Search for the cell housing the specified text and yield its (X, Y) center coordinate. 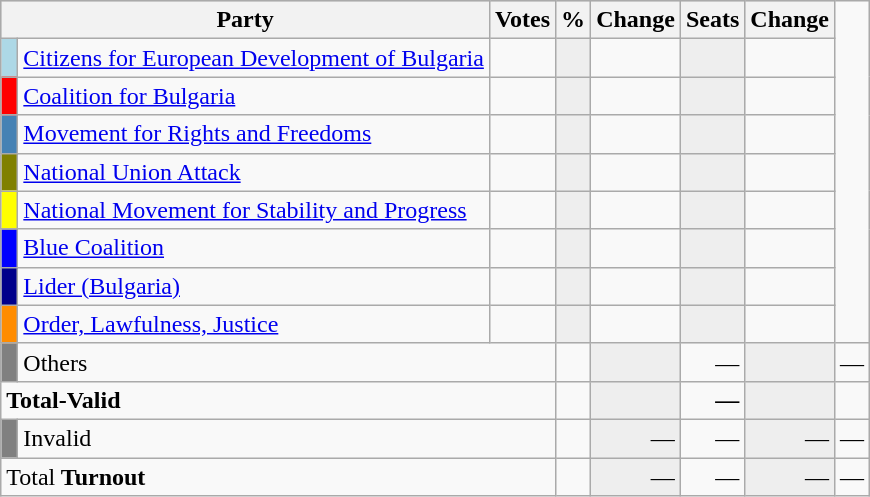
Coalition for Bulgaria (254, 96)
Citizens for European Development of Bulgaria (254, 58)
Total Turnout (278, 477)
Movement for Rights and Freedoms (254, 134)
Party (246, 20)
Total-Valid (278, 400)
% (574, 20)
Invalid (287, 438)
Lider (Bulgaria) (254, 286)
Order, Lawfulness, Justice (254, 324)
National Union Attack (254, 172)
Others (287, 362)
National Movement for Stability and Progress (254, 210)
Seats (712, 20)
Votes (522, 20)
Blue Coalition (254, 248)
